Detect which cell encompasses the target text, then output its [x, y] center coordinate. 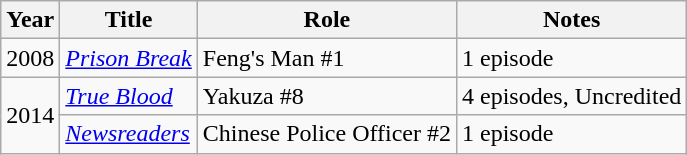
Year [30, 20]
4 episodes, Uncredited [572, 96]
Notes [572, 20]
Role [326, 20]
Chinese Police Officer #2 [326, 134]
True Blood [128, 96]
Newsreaders [128, 134]
2014 [30, 115]
Yakuza #8 [326, 96]
Prison Break [128, 58]
2008 [30, 58]
Title [128, 20]
Feng's Man #1 [326, 58]
